For the text-containing cell, return its midpoint in [X, Y] coordinate format. 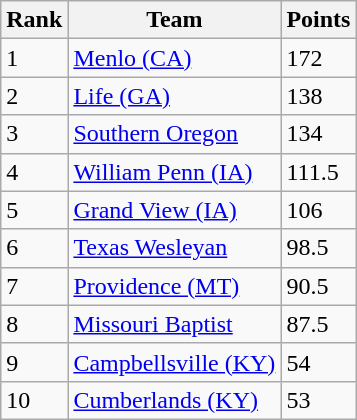
53 [318, 400]
William Penn (IA) [174, 172]
2 [34, 96]
Rank [34, 20]
3 [34, 134]
5 [34, 210]
172 [318, 58]
98.5 [318, 248]
Grand View (IA) [174, 210]
90.5 [318, 286]
7 [34, 286]
138 [318, 96]
9 [34, 362]
54 [318, 362]
Missouri Baptist [174, 324]
Menlo (CA) [174, 58]
10 [34, 400]
134 [318, 134]
111.5 [318, 172]
Points [318, 20]
Cumberlands (KY) [174, 400]
106 [318, 210]
6 [34, 248]
Southern Oregon [174, 134]
Life (GA) [174, 96]
Texas Wesleyan [174, 248]
87.5 [318, 324]
8 [34, 324]
Campbellsville (KY) [174, 362]
4 [34, 172]
1 [34, 58]
Team [174, 20]
Providence (MT) [174, 286]
